Extract the (x, y) coordinate from the center of the cell holding the provided text.  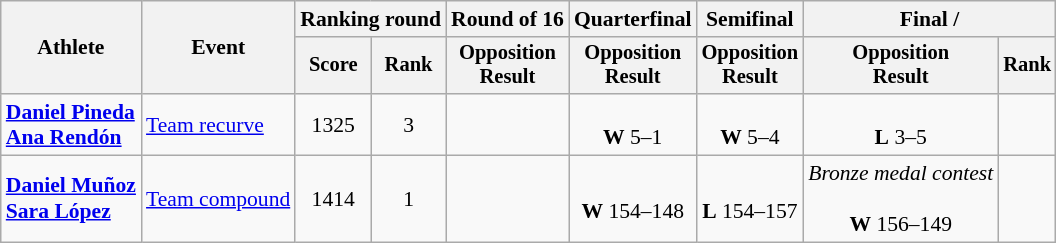
Team compound (218, 200)
W 5–4 (750, 124)
L 3–5 (900, 124)
L 154–157 (750, 200)
1414 (333, 200)
1 (408, 200)
Ranking round (370, 19)
Bronze medal contestW 156–149 (900, 200)
Final / (930, 19)
Event (218, 48)
Athlete (71, 48)
1325 (333, 124)
Score (333, 66)
Daniel MuñozSara López (71, 200)
Semifinal (750, 19)
Quarterfinal (633, 19)
Daniel PinedaAna Rendón (71, 124)
Team recurve (218, 124)
W 5–1 (633, 124)
W 154–148 (633, 200)
3 (408, 124)
Round of 16 (508, 19)
